Detect which cell encompasses the target text, then output its (X, Y) center coordinate. 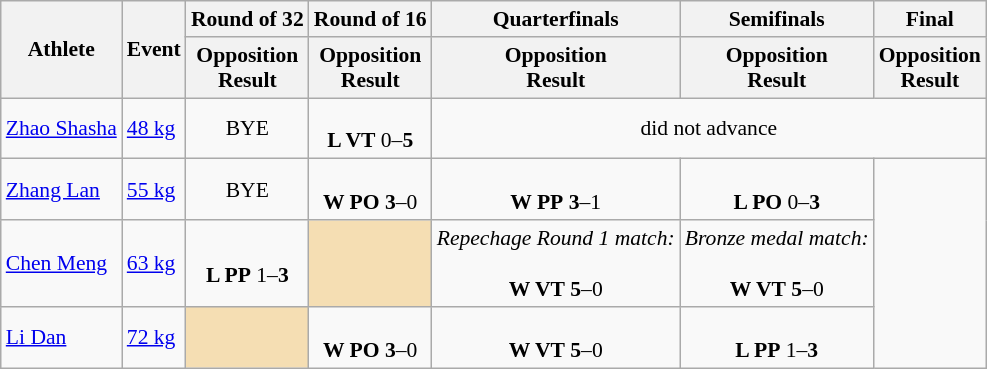
Athlete (62, 50)
L PO 0–3 (777, 190)
Chen Meng (62, 264)
Event (154, 50)
did not advance (709, 128)
W PP 3–1 (556, 190)
L VT 0–5 (370, 128)
W VT 5–0 (556, 338)
Repechage Round 1 match:W VT 5–0 (556, 264)
Semifinals (777, 19)
72 kg (154, 338)
Zhao Shasha (62, 128)
63 kg (154, 264)
Quarterfinals (556, 19)
48 kg (154, 128)
55 kg (154, 190)
Round of 32 (248, 19)
Zhang Lan (62, 190)
Final (930, 19)
Bronze medal match:W VT 5–0 (777, 264)
Li Dan (62, 338)
Round of 16 (370, 19)
